Search for the cell housing the specified text and yield its (x, y) center coordinate. 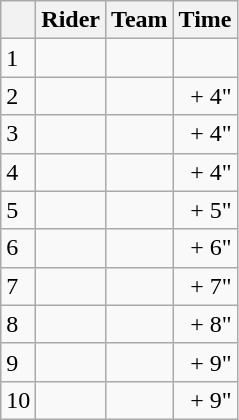
+ 8" (205, 324)
Team (140, 20)
Rider (71, 20)
1 (18, 58)
6 (18, 248)
8 (18, 324)
4 (18, 172)
3 (18, 134)
+ 6" (205, 248)
2 (18, 96)
10 (18, 400)
Time (205, 20)
7 (18, 286)
9 (18, 362)
+ 7" (205, 286)
5 (18, 210)
+ 5" (205, 210)
